Search for the cell housing the specified text and yield its (x, y) center coordinate. 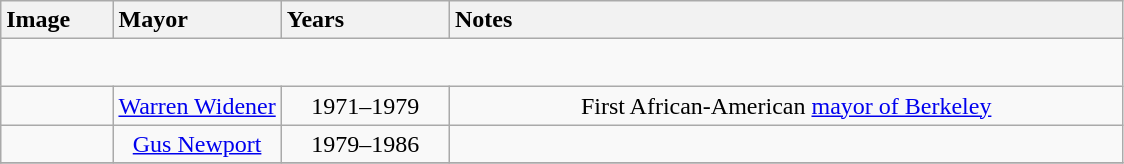
Image (57, 20)
Mayor (197, 20)
Years (365, 20)
1971–1979 (365, 106)
Gus Newport (197, 144)
Warren Widener (197, 106)
First African-American mayor of Berkeley (786, 106)
Notes (786, 20)
1979–1986 (365, 144)
